Locate the cell with the specified text and output its [X, Y] center coordinate. 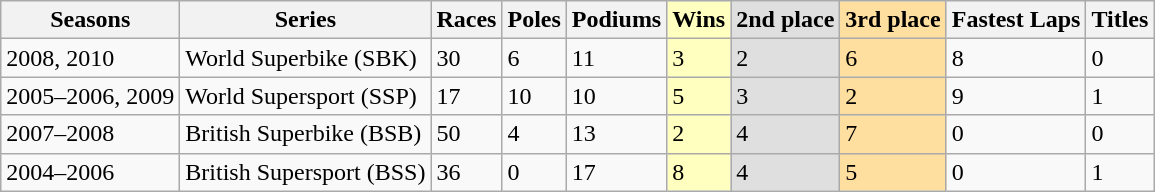
7 [893, 134]
30 [466, 58]
2008, 2010 [90, 58]
World Superbike (SBK) [306, 58]
2005–2006, 2009 [90, 96]
Fastest Laps [1016, 20]
2007–2008 [90, 134]
2nd place [786, 20]
Poles [534, 20]
Seasons [90, 20]
11 [616, 58]
Wins [699, 20]
World Supersport (SSP) [306, 96]
British Superbike (BSB) [306, 134]
13 [616, 134]
Titles [1120, 20]
Podiums [616, 20]
Races [466, 20]
Series [306, 20]
9 [1016, 96]
3rd place [893, 20]
50 [466, 134]
36 [466, 172]
2004–2006 [90, 172]
British Supersport (BSS) [306, 172]
